Find where the given text appears and provide that cell's center as [X, Y] coordinate. 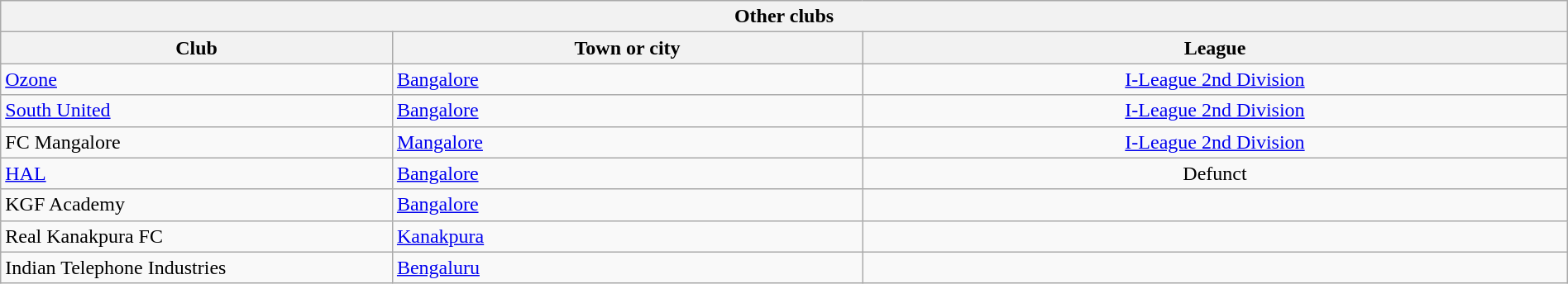
Mangalore [627, 142]
Other clubs [784, 17]
FC Mangalore [197, 142]
Indian Telephone Industries [197, 267]
Town or city [627, 48]
Defunct [1216, 173]
Bengaluru [627, 267]
Kanakpura [627, 236]
League [1216, 48]
Ozone [197, 79]
Real Kanakpura FC [197, 236]
HAL [197, 173]
KGF Academy [197, 205]
Club [197, 48]
South United [197, 111]
